Scan for the cell matching the given text and deliver its (x, y) coordinate at center. 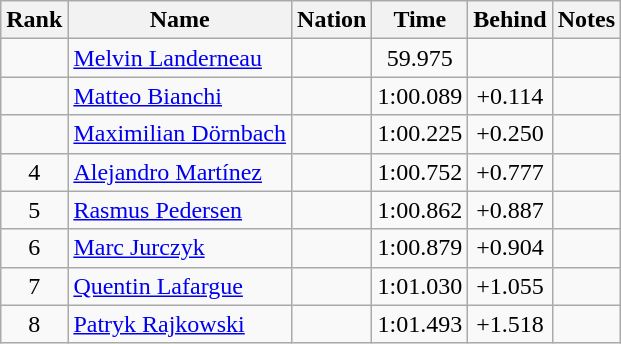
1:01.493 (420, 324)
1:00.862 (420, 210)
Time (420, 20)
+0.777 (510, 172)
1:00.879 (420, 248)
Alejandro Martínez (180, 172)
+0.887 (510, 210)
+0.114 (510, 96)
+0.904 (510, 248)
8 (34, 324)
1:00.089 (420, 96)
59.975 (420, 58)
Notes (586, 20)
Rasmus Pedersen (180, 210)
+1.055 (510, 286)
Matteo Bianchi (180, 96)
Patryk Rajkowski (180, 324)
1:01.030 (420, 286)
5 (34, 210)
Maximilian Dörnbach (180, 134)
7 (34, 286)
1:00.752 (420, 172)
Name (180, 20)
Melvin Landerneau (180, 58)
Rank (34, 20)
Nation (332, 20)
+1.518 (510, 324)
6 (34, 248)
Marc Jurczyk (180, 248)
Behind (510, 20)
Quentin Lafargue (180, 286)
1:00.225 (420, 134)
+0.250 (510, 134)
4 (34, 172)
